Return the [x, y] coordinate for the center point of the cell that contains the specified text.  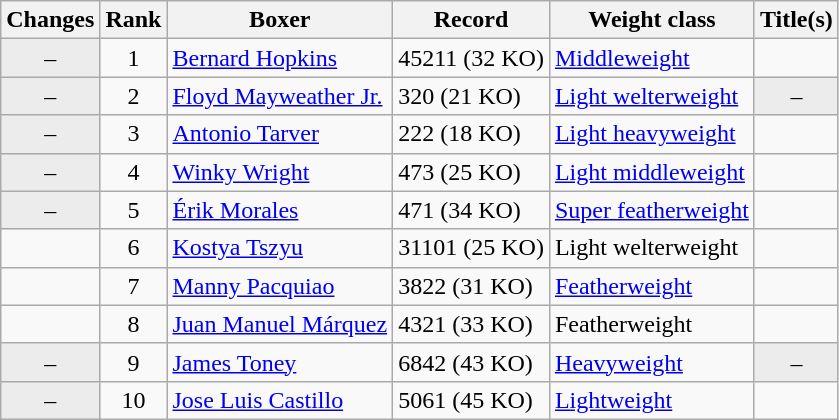
2 [134, 96]
Kostya Tszyu [280, 248]
9 [134, 362]
Érik Morales [280, 210]
7 [134, 286]
320 (21 KO) [472, 96]
Light heavyweight [652, 134]
222 (18 KO) [472, 134]
Super featherweight [652, 210]
Middleweight [652, 58]
Changes [50, 20]
Jose Luis Castillo [280, 400]
Bernard Hopkins [280, 58]
5 [134, 210]
8 [134, 324]
4 [134, 172]
45211 (32 KO) [472, 58]
Light middleweight [652, 172]
Title(s) [796, 20]
Boxer [280, 20]
Lightweight [652, 400]
6842 (43 KO) [472, 362]
10 [134, 400]
Heavyweight [652, 362]
31101 (25 KO) [472, 248]
Juan Manuel Márquez [280, 324]
1 [134, 58]
James Toney [280, 362]
3822 (31 KO) [472, 286]
Weight class [652, 20]
6 [134, 248]
Manny Pacquiao [280, 286]
Record [472, 20]
Rank [134, 20]
5061 (45 KO) [472, 400]
Winky Wright [280, 172]
4321 (33 KO) [472, 324]
Floyd Mayweather Jr. [280, 96]
Antonio Tarver [280, 134]
3 [134, 134]
473 (25 KO) [472, 172]
471 (34 KO) [472, 210]
